Extract the [x, y] coordinate from the center of the cell holding the provided text.  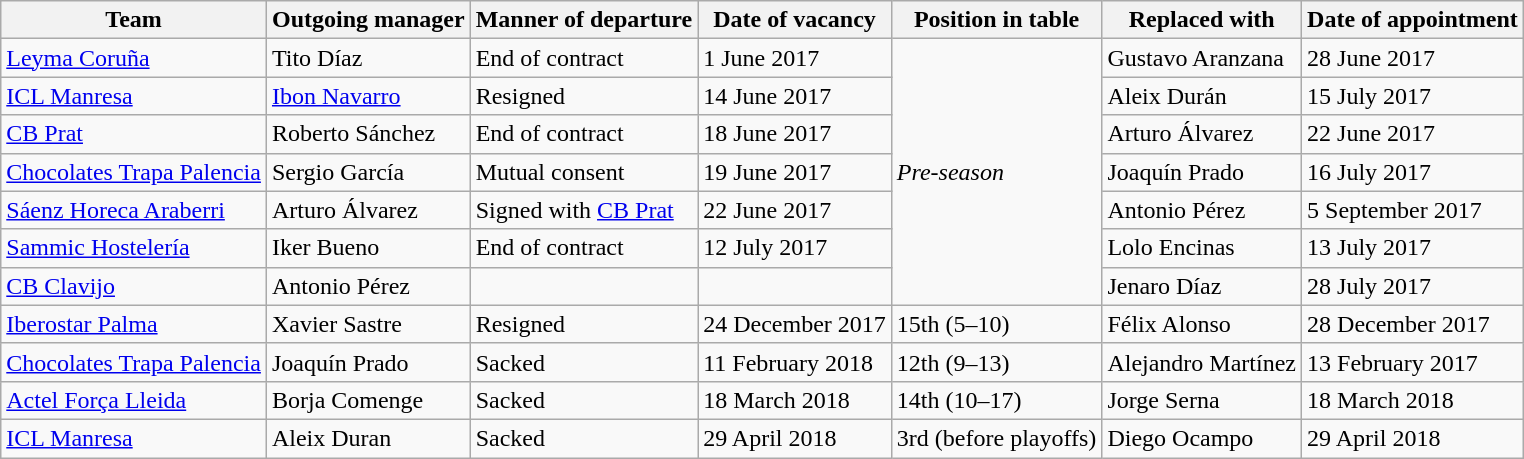
Gustavo Aranzana [1202, 58]
Diego Ocampo [1202, 438]
Sammic Hostelería [134, 248]
Iker Bueno [368, 248]
15th (5–10) [996, 324]
28 December 2017 [1413, 324]
11 February 2018 [795, 362]
19 June 2017 [795, 172]
Outgoing manager [368, 20]
Xavier Sastre [368, 324]
Actel Força Lleida [134, 400]
13 July 2017 [1413, 248]
Date of appointment [1413, 20]
14th (10–17) [996, 400]
16 July 2017 [1413, 172]
Manner of departure [584, 20]
Jenaro Díaz [1202, 286]
Mutual consent [584, 172]
24 December 2017 [795, 324]
Lolo Encinas [1202, 248]
Félix Alonso [1202, 324]
5 September 2017 [1413, 210]
Tito Díaz [368, 58]
13 February 2017 [1413, 362]
Jorge Serna [1202, 400]
CB Clavijo [134, 286]
12th (9–13) [996, 362]
Aleix Duran [368, 438]
Aleix Durán [1202, 96]
Sáenz Horeca Araberri [134, 210]
Replaced with [1202, 20]
12 July 2017 [795, 248]
Pre-season [996, 172]
Signed with CB Prat [584, 210]
Ibon Navarro [368, 96]
Borja Comenge [368, 400]
CB Prat [134, 134]
3rd (before playoffs) [996, 438]
18 June 2017 [795, 134]
Position in table [996, 20]
28 July 2017 [1413, 286]
1 June 2017 [795, 58]
Sergio García [368, 172]
Team [134, 20]
Alejandro Martínez [1202, 362]
Iberostar Palma [134, 324]
Leyma Coruña [134, 58]
Date of vacancy [795, 20]
14 June 2017 [795, 96]
28 June 2017 [1413, 58]
15 July 2017 [1413, 96]
Roberto Sánchez [368, 134]
